Locate the cell with the specified text and output its (X, Y) center coordinate. 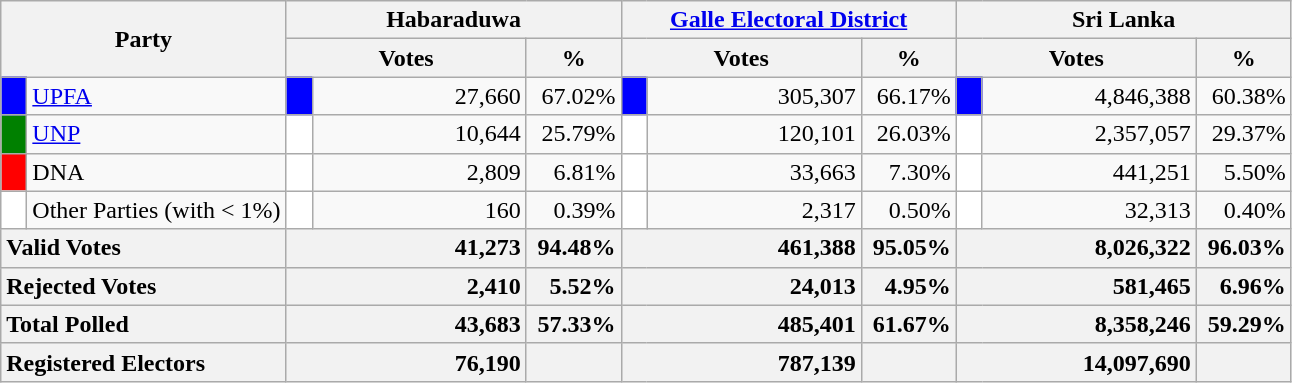
485,401 (741, 324)
7.30% (908, 172)
25.79% (574, 134)
14,097,690 (1076, 362)
27,660 (419, 96)
Other Parties (with < 1%) (156, 210)
10,644 (419, 134)
57.33% (574, 324)
Party (144, 39)
UPFA (156, 96)
59.29% (1244, 324)
Sri Lanka (1124, 20)
Total Polled (144, 324)
2,317 (754, 210)
8,026,322 (1076, 248)
DNA (156, 172)
61.67% (908, 324)
24,013 (741, 286)
0.50% (908, 210)
0.40% (1244, 210)
95.05% (908, 248)
2,809 (419, 172)
76,190 (406, 362)
43,683 (406, 324)
441,251 (1089, 172)
96.03% (1244, 248)
Valid Votes (144, 248)
66.17% (908, 96)
41,273 (406, 248)
2,410 (406, 286)
Registered Electors (144, 362)
29.37% (1244, 134)
4,846,388 (1089, 96)
787,139 (741, 362)
120,101 (754, 134)
5.50% (1244, 172)
4.95% (908, 286)
581,465 (1076, 286)
Galle Electoral District (788, 20)
5.52% (574, 286)
8,358,246 (1076, 324)
305,307 (754, 96)
0.39% (574, 210)
6.96% (1244, 286)
32,313 (1089, 210)
26.03% (908, 134)
Rejected Votes (144, 286)
UNP (156, 134)
Habaraduwa (454, 20)
33,663 (754, 172)
94.48% (574, 248)
160 (419, 210)
461,388 (741, 248)
60.38% (1244, 96)
6.81% (574, 172)
67.02% (574, 96)
2,357,057 (1089, 134)
